Output the (X, Y) coordinate of the center of the cell containing the given text.  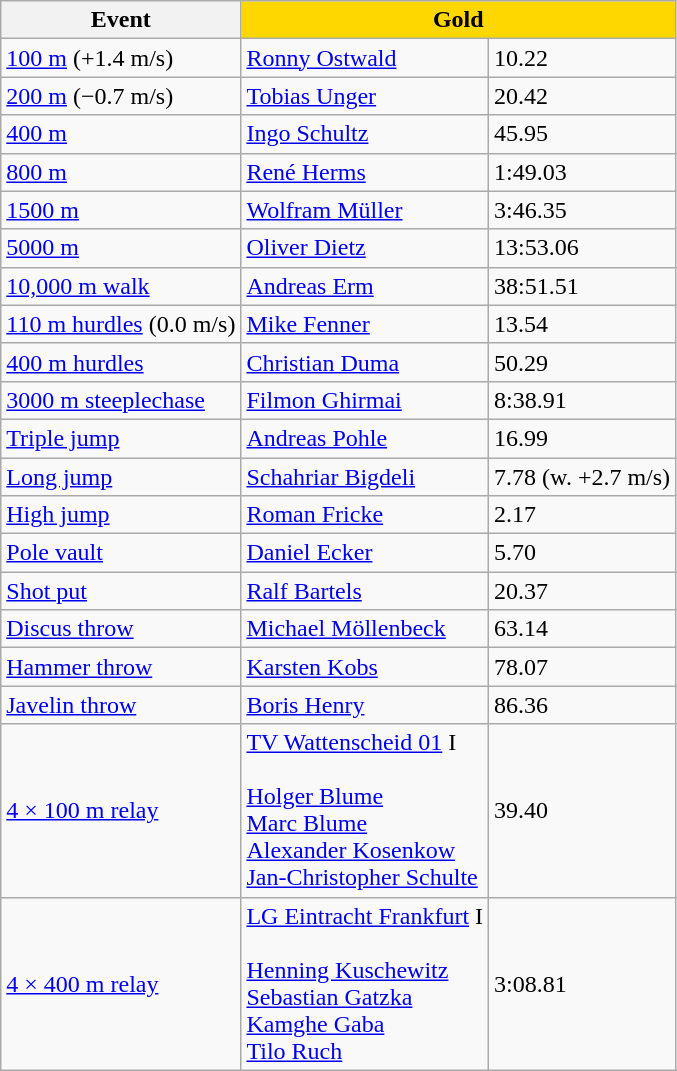
Tobias Unger (365, 96)
Daniel Ecker (365, 553)
3:46.35 (582, 210)
38:51.51 (582, 286)
4 × 100 m relay (121, 810)
Event (121, 20)
4 × 400 m relay (121, 984)
7.78 (w. +2.7 m/s) (582, 477)
Gold (458, 20)
Andreas Erm (365, 286)
400 m hurdles (121, 362)
TV Wattenscheid 01 I Holger Blume Marc Blume Alexander Kosenkow Jan-Christopher Schulte (365, 810)
13:53.06 (582, 248)
78.07 (582, 667)
20.42 (582, 96)
Roman Fricke (365, 515)
1:49.03 (582, 172)
50.29 (582, 362)
110 m hurdles (0.0 m/s) (121, 324)
5000 m (121, 248)
1500 m (121, 210)
800 m (121, 172)
3000 m steeplechase (121, 400)
Ralf Bartels (365, 591)
Triple jump (121, 438)
5.70 (582, 553)
Filmon Ghirmai (365, 400)
200 m (−0.7 m/s) (121, 96)
8:38.91 (582, 400)
Andreas Pohle (365, 438)
Hammer throw (121, 667)
10,000 m walk (121, 286)
45.95 (582, 134)
René Herms (365, 172)
86.36 (582, 705)
10.22 (582, 58)
Discus throw (121, 629)
13.54 (582, 324)
Shot put (121, 591)
16.99 (582, 438)
LG Eintracht Frankfurt I Henning Kuschewitz Sebastian Gatzka Kamghe Gaba Tilo Ruch (365, 984)
Christian Duma (365, 362)
Boris Henry (365, 705)
Schahriar Bigdeli (365, 477)
Long jump (121, 477)
2.17 (582, 515)
Oliver Dietz (365, 248)
Ingo Schultz (365, 134)
39.40 (582, 810)
High jump (121, 515)
Karsten Kobs (365, 667)
3:08.81 (582, 984)
100 m (+1.4 m/s) (121, 58)
400 m (121, 134)
Michael Möllenbeck (365, 629)
Ronny Ostwald (365, 58)
Mike Fenner (365, 324)
63.14 (582, 629)
Javelin throw (121, 705)
Wolfram Müller (365, 210)
Pole vault (121, 553)
20.37 (582, 591)
